Determine the [x, y] coordinate at the center of the cell enclosing the given text.  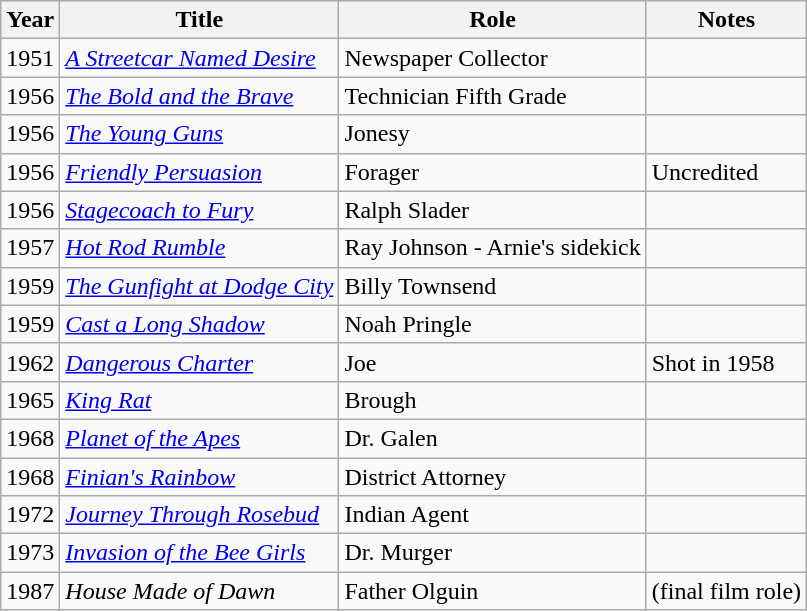
Ralph Slader [492, 210]
1962 [30, 362]
Indian Agent [492, 515]
Ray Johnson - Arnie's sidekick [492, 248]
Brough [492, 400]
Notes [726, 20]
Newspaper Collector [492, 58]
Father Olguin [492, 591]
Year [30, 20]
1973 [30, 553]
Title [200, 20]
Journey Through Rosebud [200, 515]
Shot in 1958 [726, 362]
1972 [30, 515]
The Bold and the Brave [200, 96]
Friendly Persuasion [200, 172]
King Rat [200, 400]
Cast a Long Shadow [200, 324]
Uncredited [726, 172]
House Made of Dawn [200, 591]
1957 [30, 248]
1987 [30, 591]
The Young Guns [200, 134]
Planet of the Apes [200, 438]
Forager [492, 172]
1951 [30, 58]
Jonesy [492, 134]
Noah Pringle [492, 324]
1965 [30, 400]
Hot Rod Rumble [200, 248]
(final film role) [726, 591]
Role [492, 20]
Technician Fifth Grade [492, 96]
Joe [492, 362]
Billy Townsend [492, 286]
Dr. Murger [492, 553]
Finian's Rainbow [200, 477]
Stagecoach to Fury [200, 210]
A Streetcar Named Desire [200, 58]
Invasion of the Bee Girls [200, 553]
Dr. Galen [492, 438]
Dangerous Charter [200, 362]
District Attorney [492, 477]
The Gunfight at Dodge City [200, 286]
